For the text-containing cell, return its midpoint in [x, y] coordinate format. 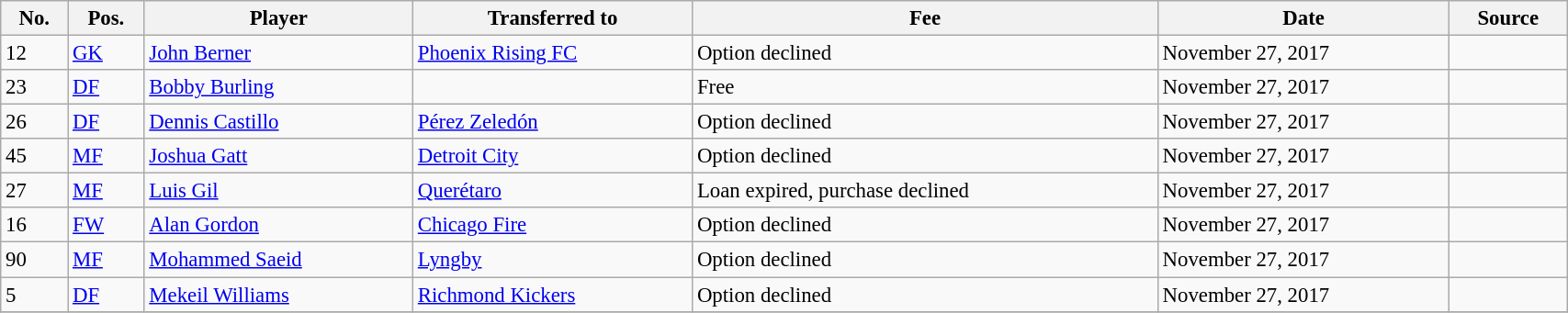
45 [35, 156]
90 [35, 260]
John Berner [278, 53]
Free [926, 87]
Loan expired, purchase declined [926, 191]
Querétaro [553, 191]
Detroit City [553, 156]
Richmond Kickers [553, 295]
Phoenix Rising FC [553, 53]
Mohammed Saeid [278, 260]
Date [1303, 18]
Luis Gil [278, 191]
Pérez Zeledón [553, 122]
FW [107, 225]
Source [1508, 18]
Dennis Castillo [278, 122]
16 [35, 225]
23 [35, 87]
Transferred to [553, 18]
5 [35, 295]
Chicago Fire [553, 225]
Fee [926, 18]
No. [35, 18]
GK [107, 53]
Mekeil Williams [278, 295]
Joshua Gatt [278, 156]
Bobby Burling [278, 87]
Alan Gordon [278, 225]
26 [35, 122]
Player [278, 18]
12 [35, 53]
Lyngby [553, 260]
Pos. [107, 18]
27 [35, 191]
